Detect which cell encompasses the target text, then output its (X, Y) center coordinate. 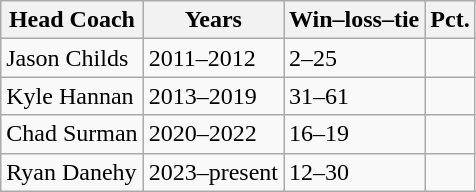
31–61 (354, 96)
2–25 (354, 58)
2020–2022 (213, 134)
Head Coach (72, 20)
16–19 (354, 134)
Jason Childs (72, 58)
2011–2012 (213, 58)
Pct. (450, 20)
Years (213, 20)
2023–present (213, 172)
Win–loss–tie (354, 20)
Kyle Hannan (72, 96)
Ryan Danehy (72, 172)
Chad Surman (72, 134)
2013–2019 (213, 96)
12–30 (354, 172)
